Search for the cell housing the specified text and yield its [X, Y] center coordinate. 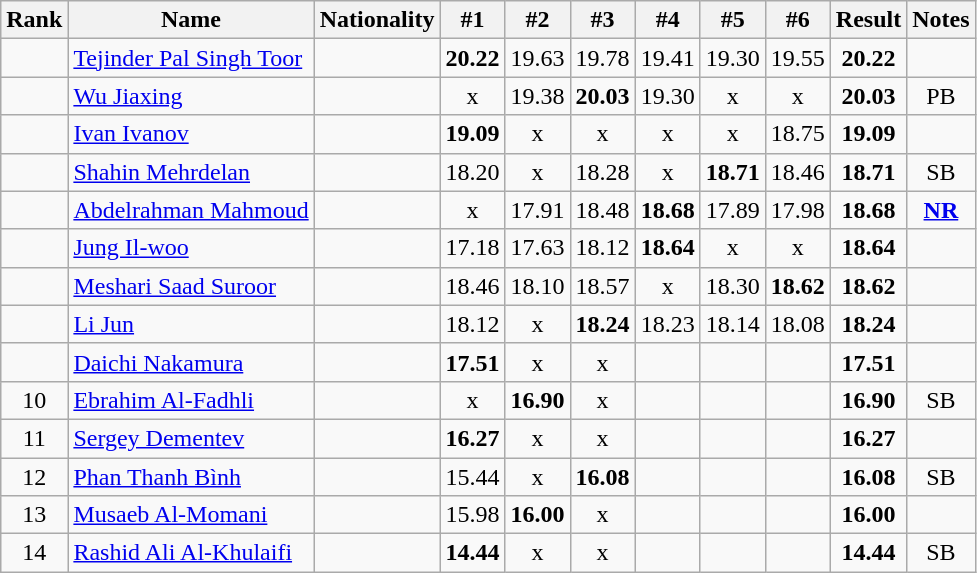
Jung Il-woo [191, 248]
#6 [798, 20]
11 [34, 438]
18.48 [602, 210]
Tejinder Pal Singh Toor [191, 58]
18.08 [798, 324]
17.63 [538, 248]
Sergey Dementev [191, 438]
#2 [538, 20]
Rank [34, 20]
Daichi Nakamura [191, 362]
13 [34, 515]
19.41 [668, 58]
17.89 [732, 210]
#3 [602, 20]
17.98 [798, 210]
Abdelrahman Mahmoud [191, 210]
Phan Thanh Bình [191, 477]
19.63 [538, 58]
18.28 [602, 172]
19.78 [602, 58]
18.75 [798, 134]
Rashid Ali Al-Khulaifi [191, 553]
#5 [732, 20]
#1 [472, 20]
Li Jun [191, 324]
Shahin Mehrdelan [191, 172]
18.20 [472, 172]
18.23 [668, 324]
18.57 [602, 286]
NR [941, 210]
Musaeb Al-Momani [191, 515]
18.10 [538, 286]
10 [34, 400]
Ivan Ivanov [191, 134]
Name [191, 20]
Result [868, 20]
Ebrahim Al-Fadhli [191, 400]
18.14 [732, 324]
#4 [668, 20]
12 [34, 477]
17.18 [472, 248]
14 [34, 553]
17.91 [538, 210]
Notes [941, 20]
Wu Jiaxing [191, 96]
19.38 [538, 96]
15.98 [472, 515]
Nationality [377, 20]
PB [941, 96]
15.44 [472, 477]
18.30 [732, 286]
19.55 [798, 58]
Meshari Saad Suroor [191, 286]
